Return the (x, y) coordinate for the center point of the cell that contains the specified text.  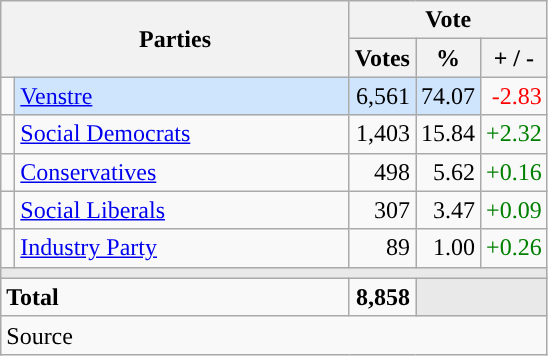
Social Democrats (182, 134)
Votes (382, 58)
Parties (176, 39)
Vote (448, 20)
+0.16 (514, 172)
+0.09 (514, 210)
1,403 (382, 134)
Source (274, 335)
+0.26 (514, 248)
1.00 (448, 248)
6,561 (382, 96)
8,858 (382, 297)
307 (382, 210)
5.62 (448, 172)
+ / - (514, 58)
% (448, 58)
+2.32 (514, 134)
3.47 (448, 210)
Venstre (182, 96)
Industry Party (182, 248)
74.07 (448, 96)
Social Liberals (182, 210)
89 (382, 248)
Conservatives (182, 172)
Total (176, 297)
-2.83 (514, 96)
498 (382, 172)
15.84 (448, 134)
